Find where the given text appears and provide that cell's center as [X, Y] coordinate. 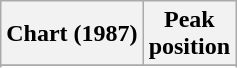
Chart (1987) [72, 34]
Peakposition [189, 34]
